Identify which cell holds the provided text, then report its [x, y] central coordinate. 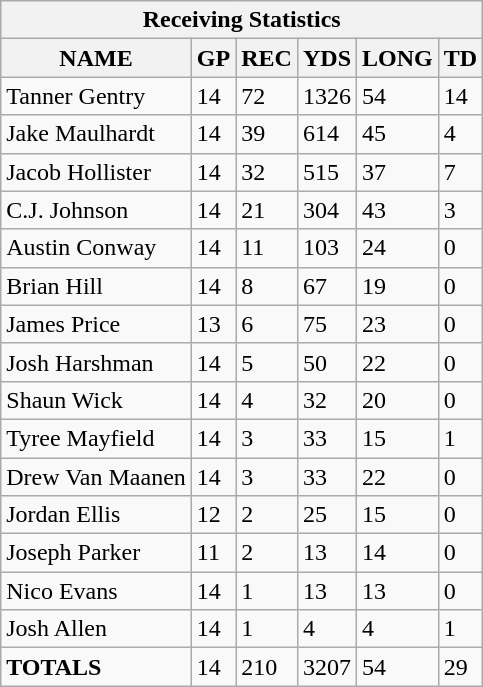
39 [267, 134]
20 [398, 400]
37 [398, 172]
Josh Allen [96, 629]
6 [267, 324]
24 [398, 248]
C.J. Johnson [96, 210]
515 [326, 172]
23 [398, 324]
Shaun Wick [96, 400]
12 [213, 515]
103 [326, 248]
REC [267, 58]
43 [398, 210]
19 [398, 286]
25 [326, 515]
67 [326, 286]
3207 [326, 667]
NAME [96, 58]
Drew Van Maanen [96, 477]
Jake Maulhardt [96, 134]
LONG [398, 58]
Jacob Hollister [96, 172]
45 [398, 134]
Jordan Ellis [96, 515]
Receiving Statistics [242, 20]
Joseph Parker [96, 553]
TOTALS [96, 667]
7 [460, 172]
Josh Harshman [96, 362]
72 [267, 96]
Tyree Mayfield [96, 438]
29 [460, 667]
75 [326, 324]
5 [267, 362]
1326 [326, 96]
21 [267, 210]
James Price [96, 324]
TD [460, 58]
Brian Hill [96, 286]
304 [326, 210]
Nico Evans [96, 591]
8 [267, 286]
614 [326, 134]
Tanner Gentry [96, 96]
Austin Conway [96, 248]
50 [326, 362]
YDS [326, 58]
GP [213, 58]
210 [267, 667]
